Pinpoint the cell where the given text exists, returning its (x, y) midpoint coordinate. 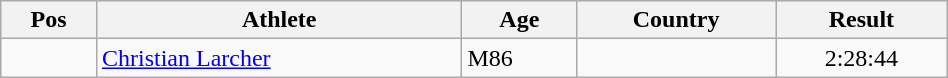
Country (676, 20)
Age (520, 20)
Christian Larcher (278, 58)
2:28:44 (862, 58)
Result (862, 20)
M86 (520, 58)
Athlete (278, 20)
Pos (49, 20)
